Find where the given text appears and provide that cell's center as [x, y] coordinate. 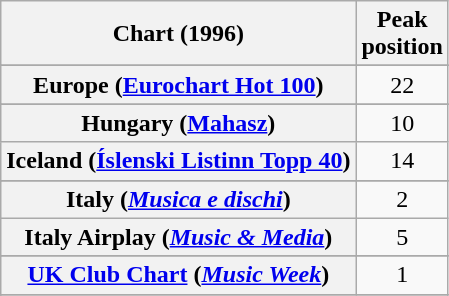
Iceland (Íslenski Listinn Topp 40) [178, 161]
UK Club Chart (Music Week) [178, 275]
Hungary (Mahasz) [178, 123]
14 [402, 161]
1 [402, 275]
10 [402, 123]
Italy (Musica e dischi) [178, 199]
22 [402, 85]
Europe (Eurochart Hot 100) [178, 85]
Peakposition [402, 34]
Chart (1996) [178, 34]
Italy Airplay (Music & Media) [178, 237]
2 [402, 199]
5 [402, 237]
